Return the [x, y] coordinate for the center point of the cell that contains the specified text.  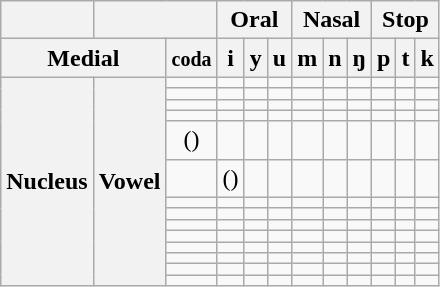
ŋ [359, 58]
Nucleus [47, 182]
coda [192, 58]
n [335, 58]
i [230, 58]
u [279, 58]
p [384, 58]
y [256, 58]
Vowel [130, 182]
t [406, 58]
Stop [406, 20]
Nasal [332, 20]
Medial [84, 58]
k [427, 58]
Oral [254, 20]
m [308, 58]
